Detect which cell encompasses the target text, then output its (x, y) center coordinate. 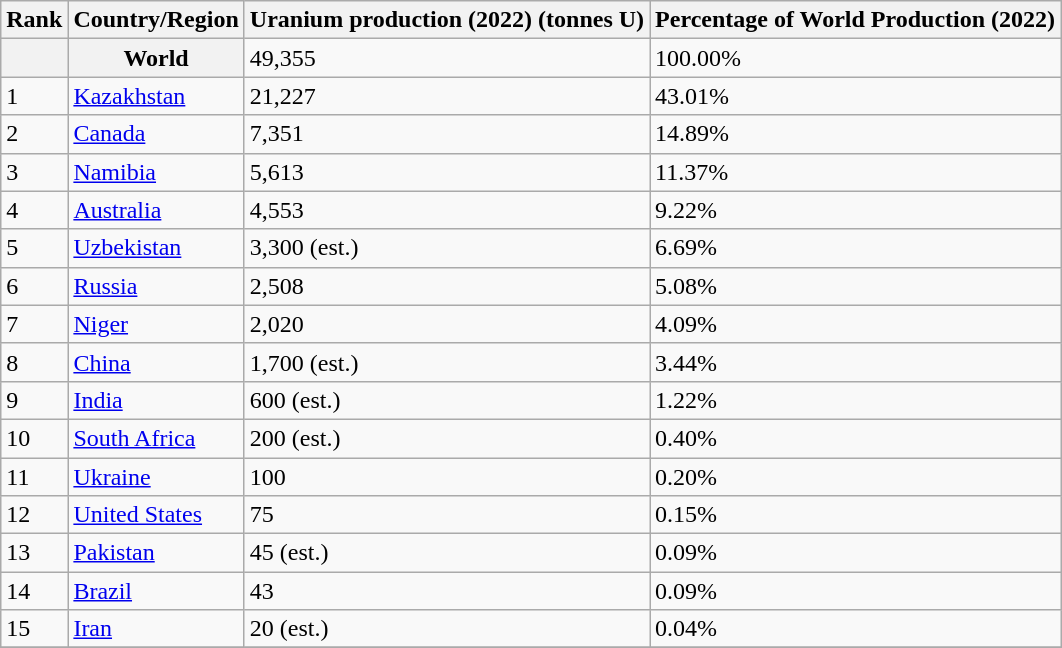
4,553 (446, 210)
4 (34, 210)
11 (34, 477)
12 (34, 515)
600 (est.) (446, 400)
9 (34, 400)
5.08% (856, 286)
Rank (34, 20)
45 (est.) (446, 553)
0.20% (856, 477)
0.15% (856, 515)
5 (34, 248)
Ukraine (156, 477)
75 (446, 515)
43 (446, 591)
Namibia (156, 172)
6 (34, 286)
Kazakhstan (156, 96)
Uranium production (2022) (tonnes U) (446, 20)
3.44% (856, 362)
100.00% (856, 58)
8 (34, 362)
South Africa (156, 438)
21,227 (446, 96)
14.89% (856, 134)
7 (34, 324)
Pakistan (156, 553)
0.40% (856, 438)
200 (est.) (446, 438)
10 (34, 438)
Uzbekistan (156, 248)
United States (156, 515)
9.22% (856, 210)
World (156, 58)
4.09% (856, 324)
2,020 (446, 324)
43.01% (856, 96)
Niger (156, 324)
Country/Region (156, 20)
China (156, 362)
Percentage of World Production (2022) (856, 20)
14 (34, 591)
13 (34, 553)
5,613 (446, 172)
Australia (156, 210)
Iran (156, 629)
15 (34, 629)
2 (34, 134)
49,355 (446, 58)
0.04% (856, 629)
3 (34, 172)
6.69% (856, 248)
Canada (156, 134)
11.37% (856, 172)
2,508 (446, 286)
Russia (156, 286)
Brazil (156, 591)
India (156, 400)
1,700 (est.) (446, 362)
100 (446, 477)
7,351 (446, 134)
3,300 (est.) (446, 248)
1.22% (856, 400)
1 (34, 96)
20 (est.) (446, 629)
